Output the [X, Y] coordinate of the center of the cell containing the given text.  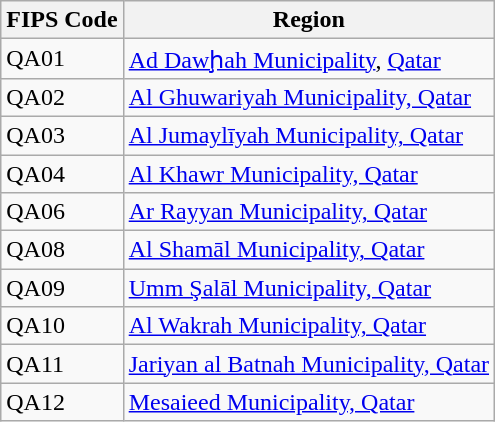
Al Jumaylīyah Municipality, Qatar [308, 135]
QA01 [62, 59]
QA10 [62, 326]
Al Ghuwariyah Municipality, Qatar [308, 97]
Region [308, 20]
QA11 [62, 364]
Jariyan al Batnah Municipality, Qatar [308, 364]
QA02 [62, 97]
FIPS Code [62, 20]
QA09 [62, 288]
QA03 [62, 135]
Al Shamāl Municipality, Qatar [308, 250]
Umm Şalāl Municipality, Qatar [308, 288]
QA12 [62, 402]
Ad Dawḩah Municipality, Qatar [308, 59]
Al Wakrah Municipality, Qatar [308, 326]
QA08 [62, 250]
Ar Rayyan Municipality, Qatar [308, 212]
QA04 [62, 173]
Mesaieed Municipality, Qatar [308, 402]
Al Khawr Municipality, Qatar [308, 173]
QA06 [62, 212]
